Return [X, Y] of the center of cell containing provided text 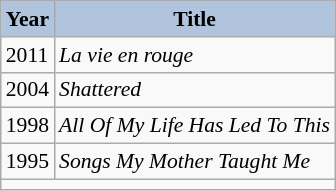
2011 [28, 55]
Songs My Mother Taught Me [194, 162]
1995 [28, 162]
All Of My Life Has Led To This [194, 126]
1998 [28, 126]
Year [28, 19]
La vie en rouge [194, 55]
Title [194, 19]
Shattered [194, 90]
2004 [28, 90]
